Locate the cell with the specified text and output its [x, y] center coordinate. 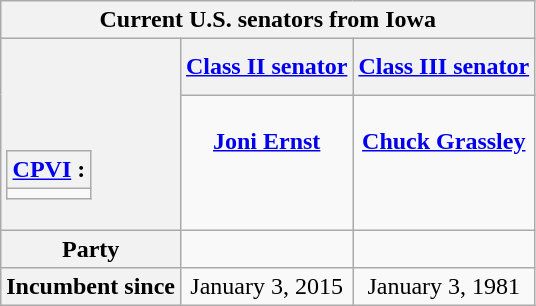
Party [91, 249]
Current U.S. senators from Iowa [268, 20]
Class II senator [266, 67]
Chuck Grassley [444, 162]
Incumbent since [91, 287]
January 3, 1981 [444, 287]
Joni Ernst [266, 162]
January 3, 2015 [266, 287]
Class III senator [444, 67]
